Extract the [X, Y] coordinate from the center of the cell holding the provided text.  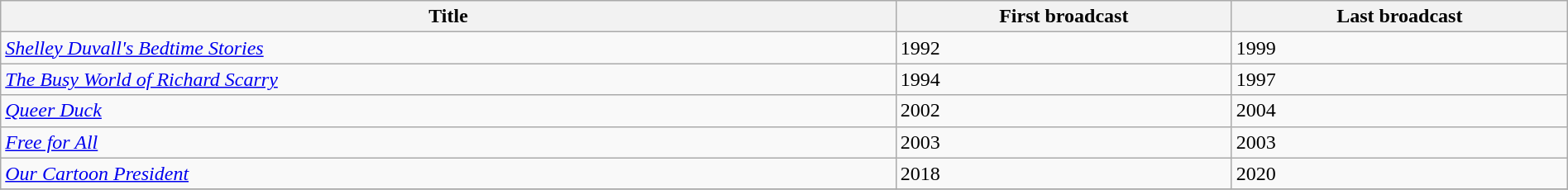
Last broadcast [1399, 17]
1992 [1064, 48]
Shelley Duvall's Bedtime Stories [448, 48]
1994 [1064, 79]
First broadcast [1064, 17]
1999 [1399, 48]
Our Cartoon President [448, 173]
Free for All [448, 142]
2004 [1399, 111]
1997 [1399, 79]
Queer Duck [448, 111]
2018 [1064, 173]
2020 [1399, 173]
Title [448, 17]
2002 [1064, 111]
The Busy World of Richard Scarry [448, 79]
